Output the (X, Y) coordinate of the center of the cell containing the given text.  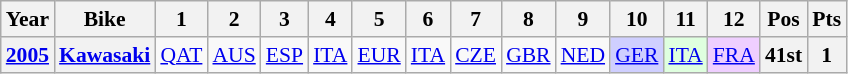
EUR (378, 55)
12 (734, 19)
GER (636, 55)
7 (476, 19)
9 (583, 19)
CZE (476, 55)
10 (636, 19)
6 (428, 19)
ESP (284, 55)
8 (528, 19)
41st (784, 55)
FRA (734, 55)
Kawasaki (104, 55)
Bike (104, 19)
GBR (528, 55)
Pts (826, 19)
Year (28, 19)
5 (378, 19)
QAT (181, 55)
3 (284, 19)
NED (583, 55)
4 (330, 19)
Pos (784, 19)
11 (685, 19)
AUS (234, 55)
2005 (28, 55)
2 (234, 19)
